For the text-containing cell, return its midpoint in [x, y] coordinate format. 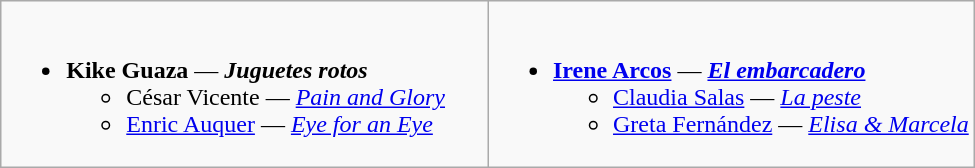
Irene Arcos — El embarcaderoClaudia Salas — La pesteGreta Fernández — Elisa & Marcela [732, 84]
Kike Guaza — Juguetes rotosCésar Vicente — Pain and GloryEnric Auquer — Eye for an Eye [244, 84]
